Scan for the cell matching the given text and deliver its (X, Y) coordinate at center. 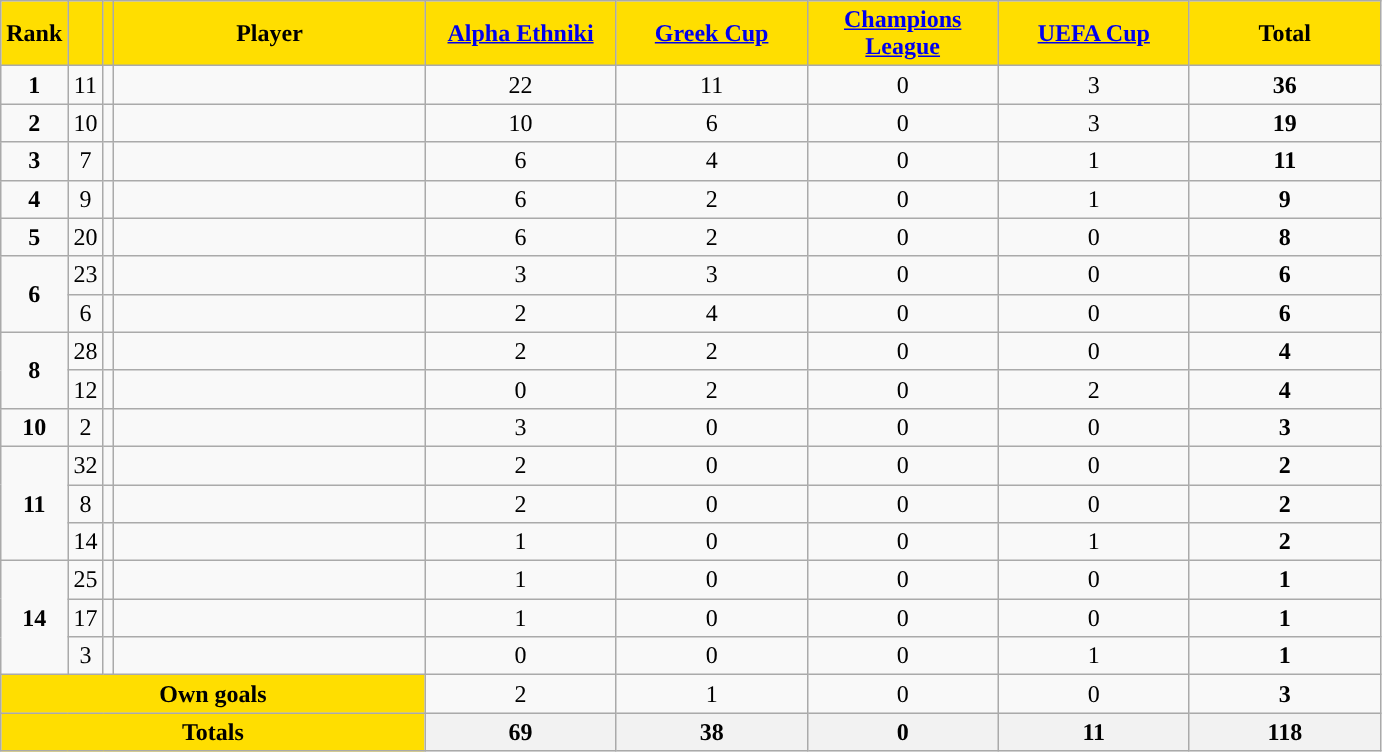
12 (86, 389)
28 (86, 351)
Totals (213, 732)
5 (34, 237)
17 (86, 618)
22 (520, 85)
Player (270, 34)
Alpha Ethniki (520, 34)
32 (86, 465)
7 (86, 161)
Champions League (902, 34)
Greek Cup (712, 34)
20 (86, 237)
38 (712, 732)
Rank (34, 34)
19 (1284, 123)
25 (86, 580)
23 (86, 275)
Own goals (213, 694)
118 (1284, 732)
UEFA Cup (1094, 34)
69 (520, 732)
Total (1284, 34)
36 (1284, 85)
